Locate the cell with the specified text and output its (x, y) center coordinate. 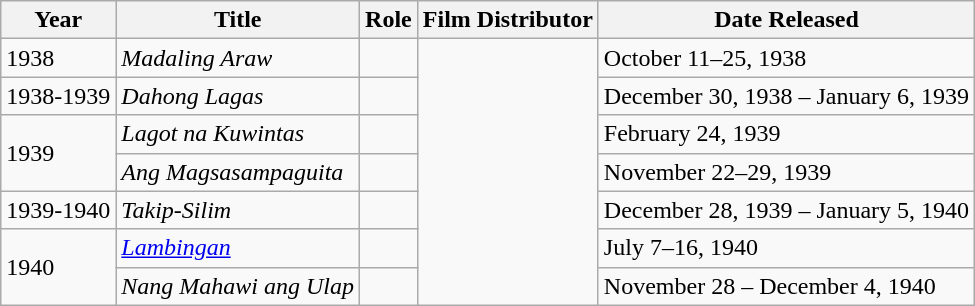
Title (238, 20)
July 7–16, 1940 (786, 248)
Year (58, 20)
December 30, 1938 – January 6, 1939 (786, 96)
1940 (58, 267)
February 24, 1939 (786, 134)
Takip-Silim (238, 210)
Nang Mahawi ang Ulap (238, 286)
October 11–25, 1938 (786, 58)
Lambingan (238, 248)
Dahong Lagas (238, 96)
1938-1939 (58, 96)
Role (389, 20)
Lagot na Kuwintas (238, 134)
1939-1940 (58, 210)
Ang Magsasampaguita (238, 172)
November 22–29, 1939 (786, 172)
1939 (58, 153)
December 28, 1939 – January 5, 1940 (786, 210)
Madaling Araw (238, 58)
1938 (58, 58)
Date Released (786, 20)
November 28 – December 4, 1940 (786, 286)
Film Distributor (508, 20)
